Pinpoint the cell where the given text exists, returning its [X, Y] midpoint coordinate. 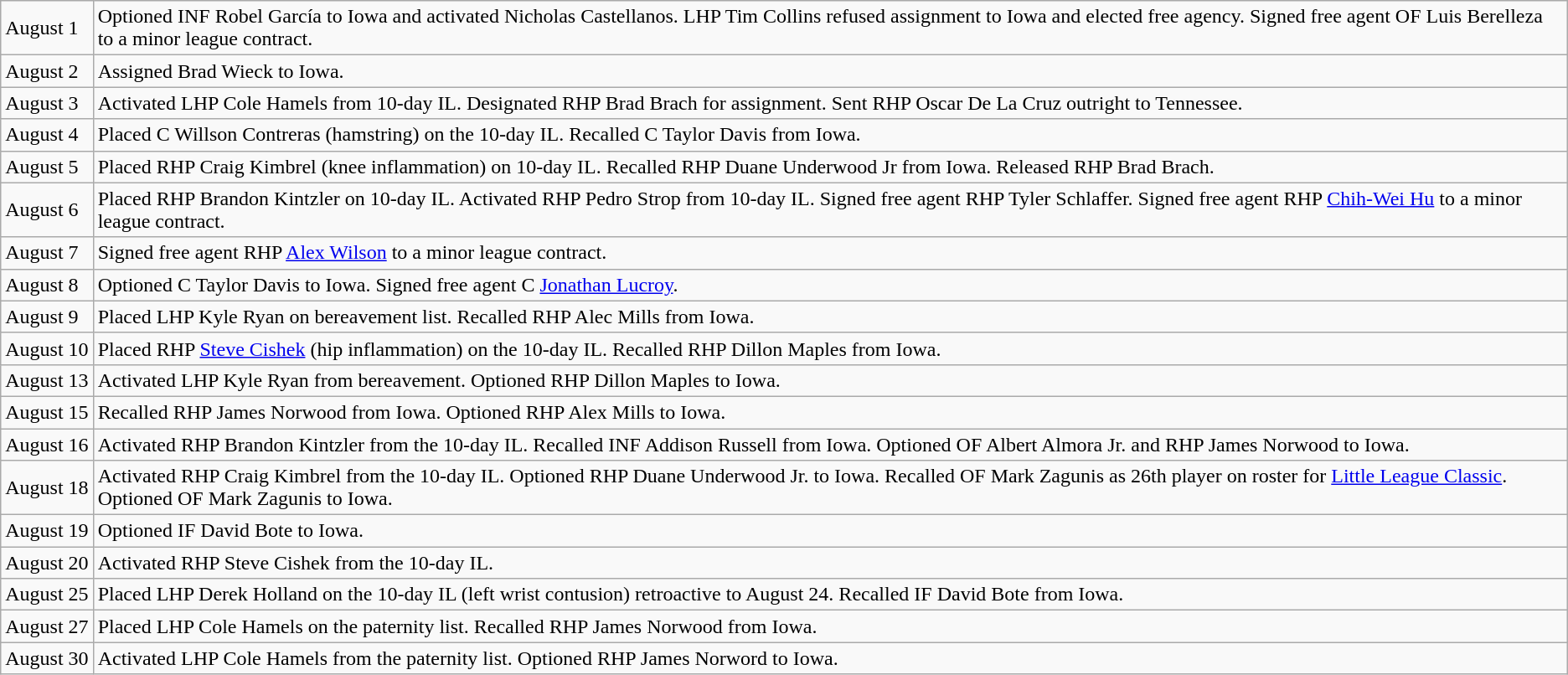
Activated RHP Steve Cishek from the 10-day IL. [830, 563]
August 19 [47, 531]
August 18 [47, 487]
August 27 [47, 626]
August 20 [47, 563]
Placed RHP Craig Kimbrel (knee inflammation) on 10-day IL. Recalled RHP Duane Underwood Jr from Iowa. Released RHP Brad Brach. [830, 167]
August 7 [47, 253]
August 2 [47, 71]
August 9 [47, 317]
August 15 [47, 412]
Placed LHP Kyle Ryan on bereavement list. Recalled RHP Alec Mills from Iowa. [830, 317]
August 1 [47, 28]
Activated LHP Cole Hamels from the paternity list. Optioned RHP James Norword to Iowa. [830, 658]
Assigned Brad Wieck to Iowa. [830, 71]
August 6 [47, 209]
Placed RHP Steve Cishek (hip inflammation) on the 10-day IL. Recalled RHP Dillon Maples from Iowa. [830, 348]
Optioned IF David Bote to Iowa. [830, 531]
August 16 [47, 445]
August 5 [47, 167]
August 3 [47, 103]
August 8 [47, 285]
Optioned C Taylor Davis to Iowa. Signed free agent C Jonathan Lucroy. [830, 285]
August 4 [47, 135]
Placed C Willson Contreras (hamstring) on the 10-day IL. Recalled C Taylor Davis from Iowa. [830, 135]
August 10 [47, 348]
Placed LHP Derek Holland on the 10-day IL (left wrist contusion) retroactive to August 24. Recalled IF David Bote from Iowa. [830, 595]
Recalled RHP James Norwood from Iowa. Optioned RHP Alex Mills to Iowa. [830, 412]
August 13 [47, 380]
August 25 [47, 595]
August 30 [47, 658]
Signed free agent RHP Alex Wilson to a minor league contract. [830, 253]
Activated LHP Cole Hamels from 10-day IL. Designated RHP Brad Brach for assignment. Sent RHP Oscar De La Cruz outright to Tennessee. [830, 103]
Placed LHP Cole Hamels on the paternity list. Recalled RHP James Norwood from Iowa. [830, 626]
Activated LHP Kyle Ryan from bereavement. Optioned RHP Dillon Maples to Iowa. [830, 380]
